Search for the cell housing the specified text and yield its (X, Y) center coordinate. 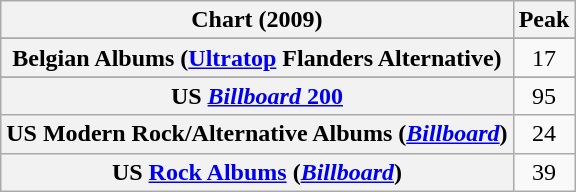
US Modern Rock/Alternative Albums (Billboard) (257, 134)
95 (544, 96)
24 (544, 134)
39 (544, 172)
US Rock Albums (Billboard) (257, 172)
17 (544, 58)
Peak (544, 20)
Chart (2009) (257, 20)
US Billboard 200 (257, 96)
Belgian Albums (Ultratop Flanders Alternative) (257, 58)
